Pinpoint the cell where the given text exists, returning its (x, y) midpoint coordinate. 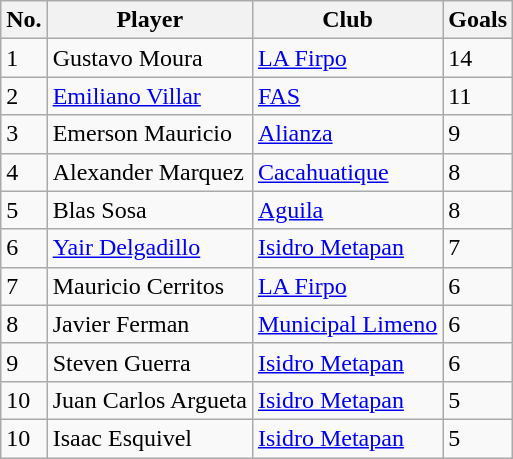
Javier Ferman (150, 324)
Steven Guerra (150, 362)
Emerson Mauricio (150, 134)
Club (347, 20)
3 (24, 134)
Juan Carlos Argueta (150, 400)
2 (24, 96)
Isaac Esquivel (150, 438)
No. (24, 20)
14 (478, 58)
Aguila (347, 210)
Cacahuatique (347, 172)
FAS (347, 96)
Yair Delgadillo (150, 248)
Gustavo Moura (150, 58)
Blas Sosa (150, 210)
Municipal Limeno (347, 324)
11 (478, 96)
Emiliano Villar (150, 96)
Goals (478, 20)
Player (150, 20)
Alexander Marquez (150, 172)
Mauricio Cerritos (150, 286)
Alianza (347, 134)
1 (24, 58)
4 (24, 172)
